Find where the given text appears and provide that cell's center as [x, y] coordinate. 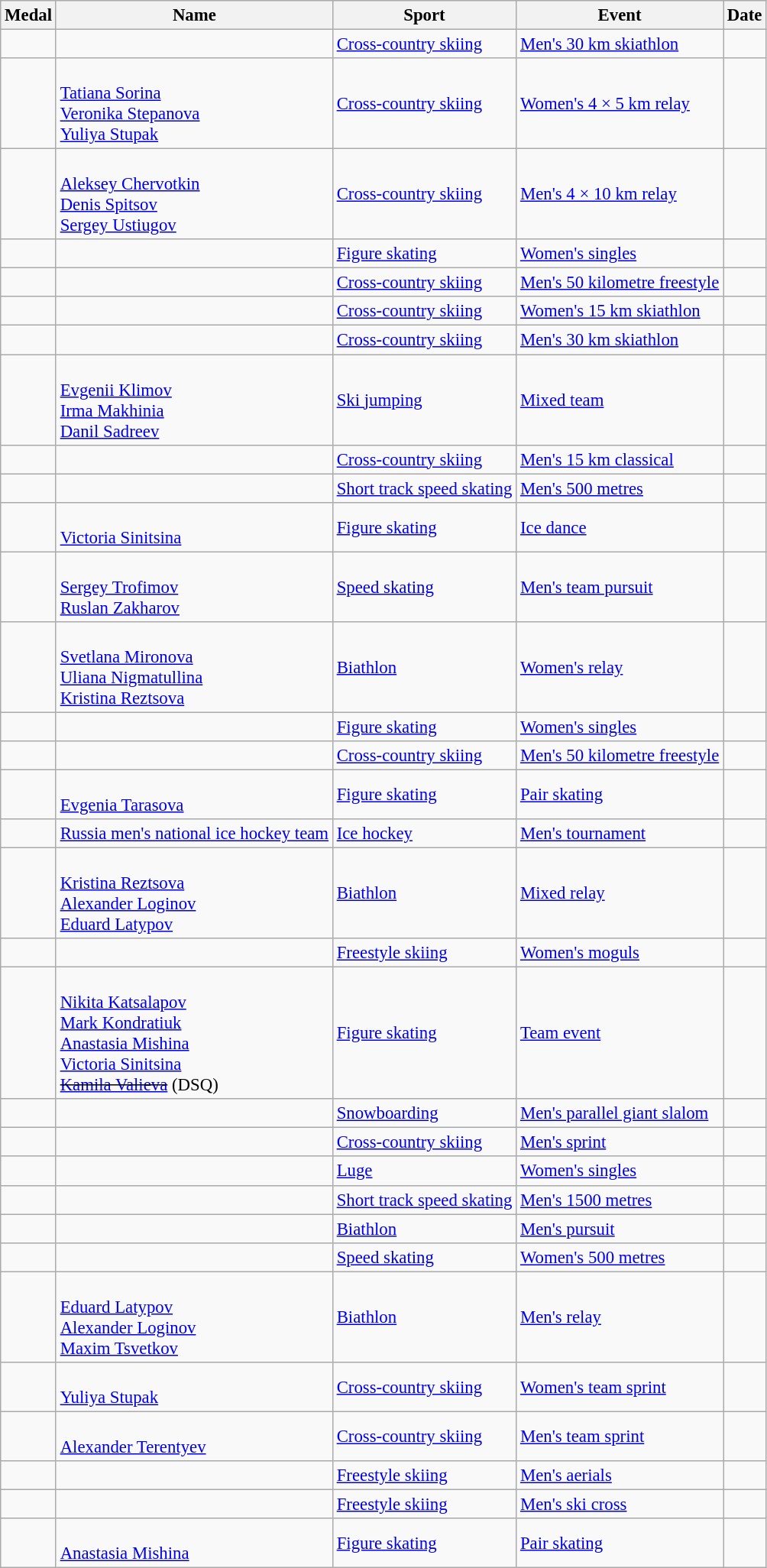
Evgenii KlimovIrma MakhiniaDanil Sadreev [194, 400]
Team event [620, 1033]
Men's 15 km classical [620, 459]
Kristina ReztsovaAlexander LoginovEduard Latypov [194, 894]
Ice hockey [424, 834]
Date [745, 15]
Men's aerials [620, 1476]
Mixed relay [620, 894]
Svetlana MironovaUliana NigmatullinaKristina Reztsova [194, 668]
Men's tournament [620, 834]
Mixed team [620, 400]
Alexander Terentyev [194, 1437]
Men's sprint [620, 1142]
Men's team pursuit [620, 587]
Medal [29, 15]
Evgenia Tarasova [194, 795]
Men's pursuit [620, 1229]
Eduard LatypovAlexander LoginovMaxim Tsvetkov [194, 1317]
Sergey TrofimovRuslan Zakharov [194, 587]
Victoria Sinitsina [194, 527]
Women's team sprint [620, 1388]
Sport [424, 15]
Men's team sprint [620, 1437]
Event [620, 15]
Tatiana SorinaVeronika StepanovaYuliya Stupak [194, 104]
Men's ski cross [620, 1504]
Ski jumping [424, 400]
Men's relay [620, 1317]
Name [194, 15]
Aleksey ChervotkinDenis SpitsovSergey Ustiugov [194, 194]
Men's 4 × 10 km relay [620, 194]
Ice dance [620, 527]
Men's parallel giant slalom [620, 1113]
Men's 500 metres [620, 488]
Women's 15 km skiathlon [620, 311]
Women's moguls [620, 953]
Snowboarding [424, 1113]
Russia men's national ice hockey team [194, 834]
Men's 1500 metres [620, 1200]
Women's 500 metres [620, 1257]
Nikita KatsalapovMark KondratiukAnastasia MishinaVictoria SinitsinaKamila Valieva (DSQ) [194, 1033]
Women's 4 × 5 km relay [620, 104]
Yuliya Stupak [194, 1388]
Anastasia Mishina [194, 1544]
Women's relay [620, 668]
Luge [424, 1171]
